Search for the cell housing the specified text and yield its [X, Y] center coordinate. 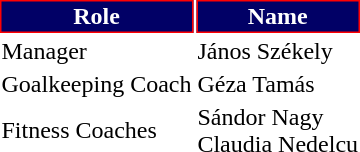
Goalkeeping Coach [96, 84]
Manager [96, 51]
Role [96, 16]
János Székely [278, 51]
Name [278, 16]
Géza Tamás [278, 84]
